Identify which cell holds the provided text, then report its (x, y) central coordinate. 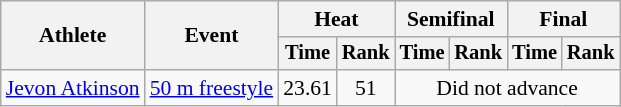
Final (563, 19)
50 m freestyle (212, 88)
Event (212, 36)
Semifinal (451, 19)
Athlete (73, 36)
Heat (336, 19)
Jevon Atkinson (73, 88)
Did not advance (508, 88)
51 (366, 88)
23.61 (308, 88)
